Locate the cell with the specified text and output its (x, y) center coordinate. 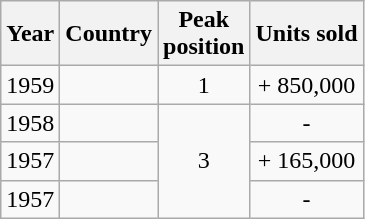
Country (109, 34)
Year (30, 34)
3 (204, 161)
Units sold (306, 34)
Peakposition (204, 34)
+ 850,000 (306, 85)
1959 (30, 85)
1 (204, 85)
1958 (30, 123)
+ 165,000 (306, 161)
